Find where the given text appears and provide that cell's center as [X, Y] coordinate. 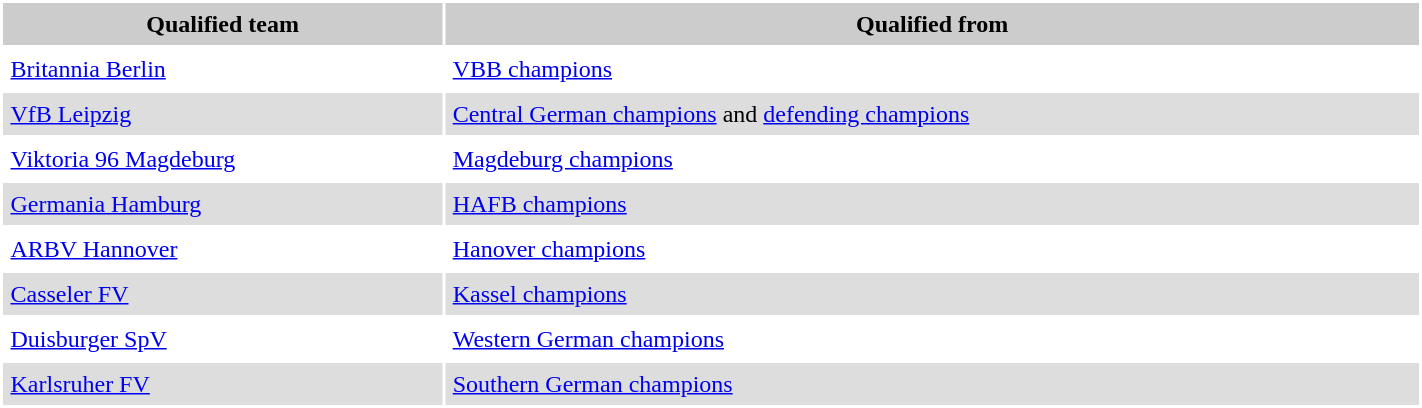
Britannia Berlin [222, 69]
Karlsruher FV [222, 384]
Qualified from [932, 24]
Casseler FV [222, 294]
Germania Hamburg [222, 204]
HAFB champions [932, 204]
Kassel champions [932, 294]
VBB champions [932, 69]
ARBV Hannover [222, 249]
VfB Leipzig [222, 114]
Hanover champions [932, 249]
Magdeburg champions [932, 159]
Western German champions [932, 339]
Central German champions and defending champions [932, 114]
Duisburger SpV [222, 339]
Qualified team [222, 24]
Southern German champions [932, 384]
Viktoria 96 Magdeburg [222, 159]
